Return (x, y) of the center of cell containing provided text 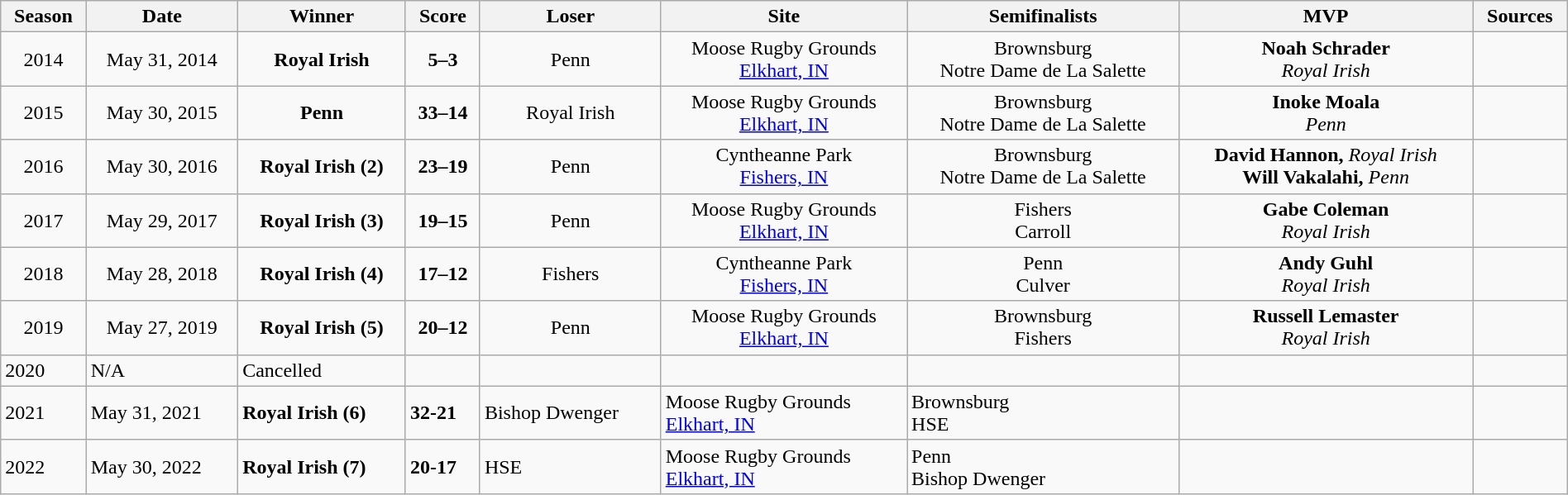
May 27, 2019 (162, 327)
20-17 (442, 466)
2018 (43, 274)
BrownsburgFishers (1044, 327)
2014 (43, 59)
Date (162, 17)
Royal Irish (6) (323, 413)
May 30, 2022 (162, 466)
Royal Irish (5) (323, 327)
2017 (43, 220)
MVP (1327, 17)
Fishers (571, 274)
Site (784, 17)
PennCulver (1044, 274)
Loser (571, 17)
Sources (1520, 17)
May 31, 2014 (162, 59)
Andy GuhlRoyal Irish (1327, 274)
Gabe ColemanRoyal Irish (1327, 220)
2019 (43, 327)
Cancelled (323, 370)
33–14 (442, 112)
Royal Irish (4) (323, 274)
Season (43, 17)
Inoke MoalaPenn (1327, 112)
2020 (43, 370)
Royal Irish (2) (323, 167)
Royal Irish (7) (323, 466)
David Hannon, Royal IrishWill Vakalahi, Penn (1327, 167)
May 28, 2018 (162, 274)
BrownsburgHSE (1044, 413)
2022 (43, 466)
N/A (162, 370)
May 30, 2016 (162, 167)
19–15 (442, 220)
Noah SchraderRoyal Irish (1327, 59)
HSE (571, 466)
Score (442, 17)
FishersCarroll (1044, 220)
5–3 (442, 59)
23–19 (442, 167)
Semifinalists (1044, 17)
May 30, 2015 (162, 112)
May 31, 2021 (162, 413)
Royal Irish (3) (323, 220)
32-21 (442, 413)
2021 (43, 413)
Russell LemasterRoyal Irish (1327, 327)
2016 (43, 167)
PennBishop Dwenger (1044, 466)
2015 (43, 112)
20–12 (442, 327)
May 29, 2017 (162, 220)
17–12 (442, 274)
Bishop Dwenger (571, 413)
Winner (323, 17)
